Provide the (X, Y) coordinate of the cell's center where the given text is located.  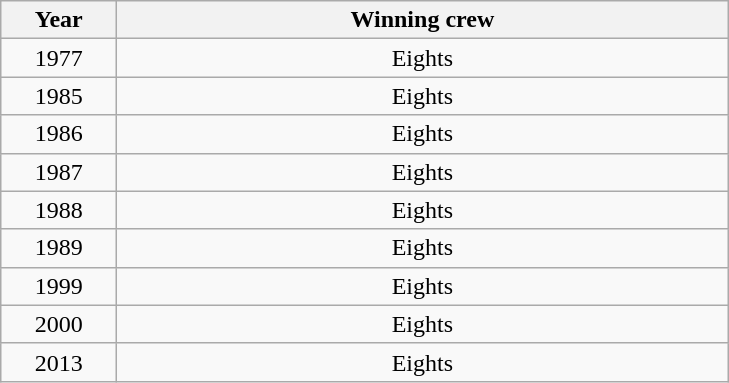
1989 (59, 248)
1977 (59, 58)
1985 (59, 96)
2000 (59, 324)
1988 (59, 210)
1986 (59, 134)
Winning crew (422, 20)
1999 (59, 286)
1987 (59, 172)
2013 (59, 362)
Year (59, 20)
